Locate the cell with the specified text and output its [X, Y] center coordinate. 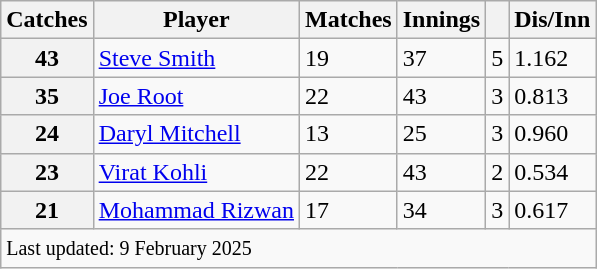
Steve Smith [196, 58]
Last updated: 9 February 2025 [298, 248]
23 [47, 172]
13 [349, 134]
0.617 [552, 210]
0.813 [552, 96]
0.534 [552, 172]
2 [498, 172]
25 [441, 134]
19 [349, 58]
0.960 [552, 134]
24 [47, 134]
Innings [441, 20]
Mohammad Rizwan [196, 210]
21 [47, 210]
Dis/Inn [552, 20]
Daryl Mitchell [196, 134]
1.162 [552, 58]
Matches [349, 20]
Joe Root [196, 96]
5 [498, 58]
Virat Kohli [196, 172]
34 [441, 210]
Catches [47, 20]
Player [196, 20]
37 [441, 58]
17 [349, 210]
35 [47, 96]
